Extract the [X, Y] coordinate from the center of the cell holding the provided text.  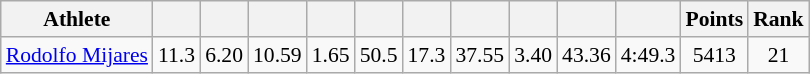
37.55 [480, 55]
1.65 [331, 55]
3.40 [533, 55]
Rank [778, 19]
Rodolfo Mijares [77, 55]
50.5 [379, 55]
10.59 [278, 55]
4:49.3 [648, 55]
43.36 [586, 55]
5413 [714, 55]
6.20 [224, 55]
17.3 [427, 55]
21 [778, 55]
11.3 [176, 55]
Points [714, 19]
Athlete [77, 19]
